Identify which cell holds the provided text, then report its [X, Y] central coordinate. 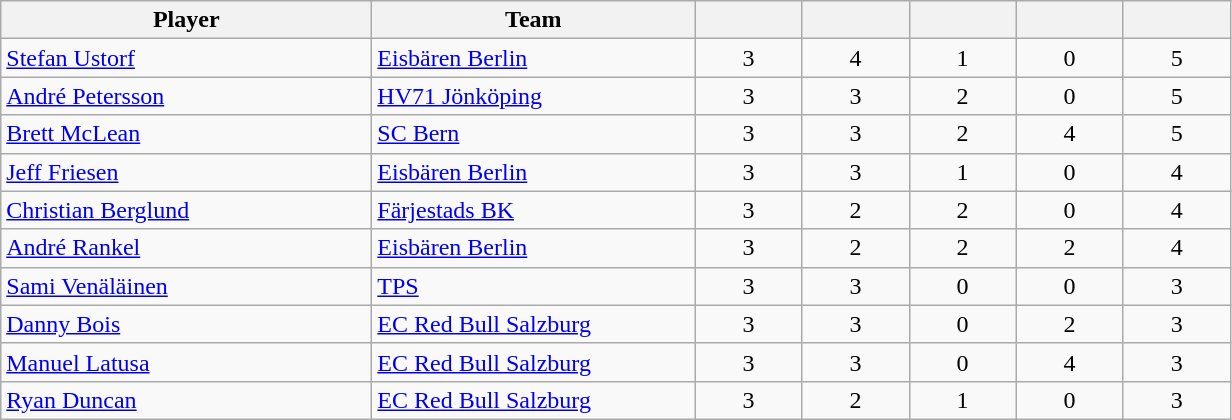
Christian Berglund [186, 210]
Manuel Latusa [186, 362]
Sami Venäläinen [186, 286]
Brett McLean [186, 134]
Stefan Ustorf [186, 58]
Ryan Duncan [186, 400]
Player [186, 20]
André Rankel [186, 248]
SC Bern [534, 134]
Team [534, 20]
TPS [534, 286]
Färjestads BK [534, 210]
André Petersson [186, 96]
Jeff Friesen [186, 172]
HV71 Jönköping [534, 96]
Danny Bois [186, 324]
